Determine the (X, Y) coordinate at the center of the cell enclosing the given text.  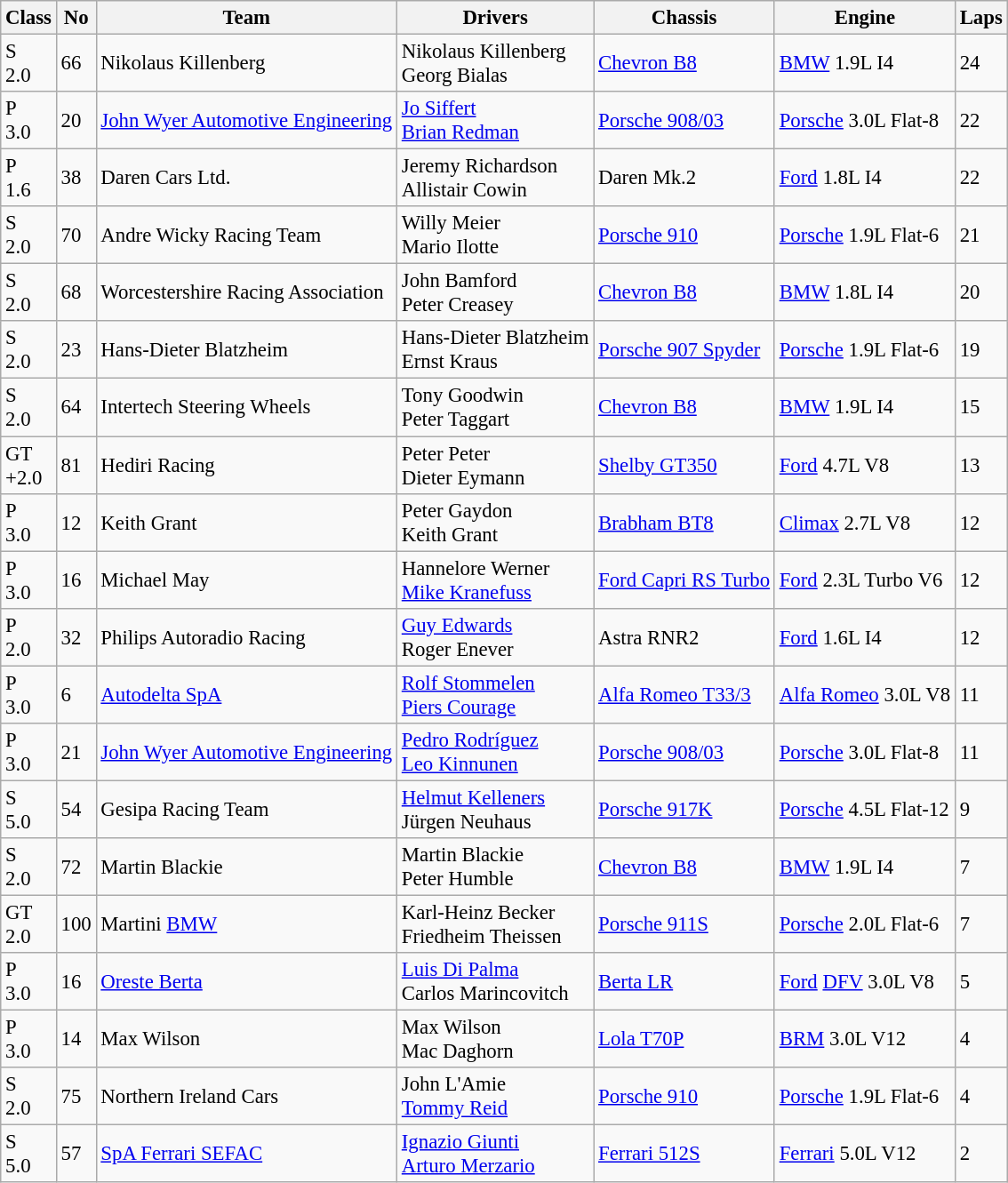
Martini BMW (246, 924)
Class (28, 18)
15 (981, 407)
75 (76, 1097)
57 (76, 1154)
9 (981, 809)
81 (76, 466)
P2.0 (28, 636)
66 (76, 64)
Autodelta SpA (246, 695)
Worcestershire Racing Association (246, 293)
Porsche 907 Spyder (684, 350)
Oreste Berta (246, 981)
Max Wilson Mac Daghorn (494, 1040)
Hans-Dieter Blatzheim Ernst Kraus (494, 350)
Helmut Kelleners Jürgen Neuhaus (494, 809)
23 (76, 350)
Martin Blackie (246, 867)
Team (246, 18)
Ford 1.8L I4 (864, 178)
Michael May (246, 580)
No (76, 18)
Tony Goodwin Peter Taggart (494, 407)
Rolf Stommelen Piers Courage (494, 695)
Hans-Dieter Blatzheim (246, 350)
100 (76, 924)
Willy Meier Mario Ilotte (494, 235)
Hannelore Werner Mike Kranefuss (494, 580)
Andre Wicky Racing Team (246, 235)
Ferrari 512S (684, 1154)
Daren Cars Ltd. (246, 178)
Nikolaus Killenberg Georg Bialas (494, 64)
70 (76, 235)
Pedro Rodríguez Leo Kinnunen (494, 752)
Ferrari 5.0L V12 (864, 1154)
Astra RNR2 (684, 636)
6 (76, 695)
19 (981, 350)
Luis Di Palma Carlos Marincovitch (494, 981)
Jeremy Richardson Allistair Cowin (494, 178)
14 (76, 1040)
Ford 2.3L Turbo V6 (864, 580)
13 (981, 466)
Guy Edwards Roger Enever (494, 636)
Karl-Heinz Becker Friedheim Theissen (494, 924)
Martin Blackie Peter Humble (494, 867)
Drivers (494, 18)
Chassis (684, 18)
64 (76, 407)
Ford 4.7L V8 (864, 466)
Ford 1.6L I4 (864, 636)
Ignazio Giunti Arturo Merzario (494, 1154)
24 (981, 64)
Daren Mk.2 (684, 178)
Porsche 2.0L Flat-6 (864, 924)
Northern Ireland Cars (246, 1097)
Ford Capri RS Turbo (684, 580)
Peter Gaydon Keith Grant (494, 523)
BRM 3.0L V12 (864, 1040)
GT2.0 (28, 924)
Jo Siffert Brian Redman (494, 121)
BMW 1.8L I4 (864, 293)
54 (76, 809)
Brabham BT8 (684, 523)
Gesipa Racing Team (246, 809)
SpA Ferrari SEFAC (246, 1154)
Keith Grant (246, 523)
Hediri Racing (246, 466)
Porsche 4.5L Flat-12 (864, 809)
Lola T70P (684, 1040)
P1.6 (28, 178)
Intertech Steering Wheels (246, 407)
Alfa Romeo T33/3 (684, 695)
Climax 2.7L V8 (864, 523)
Laps (981, 18)
2 (981, 1154)
Berta LR (684, 981)
Max Wilson (246, 1040)
Porsche 911S (684, 924)
32 (76, 636)
Shelby GT350 (684, 466)
John Bamford Peter Creasey (494, 293)
John L'Amie Tommy Reid (494, 1097)
Alfa Romeo 3.0L V8 (864, 695)
Nikolaus Killenberg (246, 64)
Ford DFV 3.0L V8 (864, 981)
GT+2.0 (28, 466)
68 (76, 293)
38 (76, 178)
Peter Peter Dieter Eymann (494, 466)
Porsche 917K (684, 809)
Philips Autoradio Racing (246, 636)
5 (981, 981)
72 (76, 867)
Engine (864, 18)
